Pinpoint the cell where the given text exists, returning its (X, Y) midpoint coordinate. 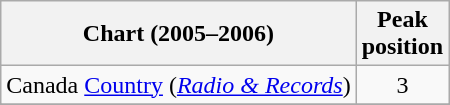
3 (402, 85)
Canada Country (Radio & Records) (178, 85)
Peakposition (402, 34)
Chart (2005–2006) (178, 34)
